Locate the cell with the specified text and output its [X, Y] center coordinate. 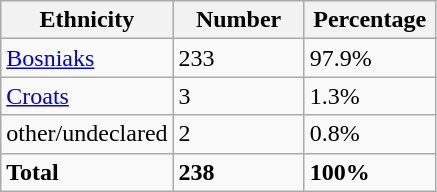
0.8% [370, 134]
other/undeclared [87, 134]
100% [370, 172]
Total [87, 172]
Percentage [370, 20]
Ethnicity [87, 20]
Bosniaks [87, 58]
97.9% [370, 58]
3 [238, 96]
238 [238, 172]
1.3% [370, 96]
233 [238, 58]
Croats [87, 96]
Number [238, 20]
2 [238, 134]
